From the cell containing the given text, extract its center point as [x, y] coordinate. 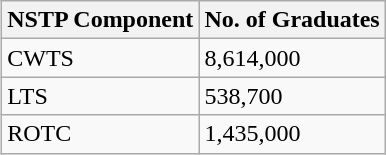
CWTS [100, 58]
538,700 [292, 96]
1,435,000 [292, 134]
8,614,000 [292, 58]
LTS [100, 96]
No. of Graduates [292, 20]
ROTC [100, 134]
NSTP Component [100, 20]
